From the cell containing the given text, extract its center point as [X, Y] coordinate. 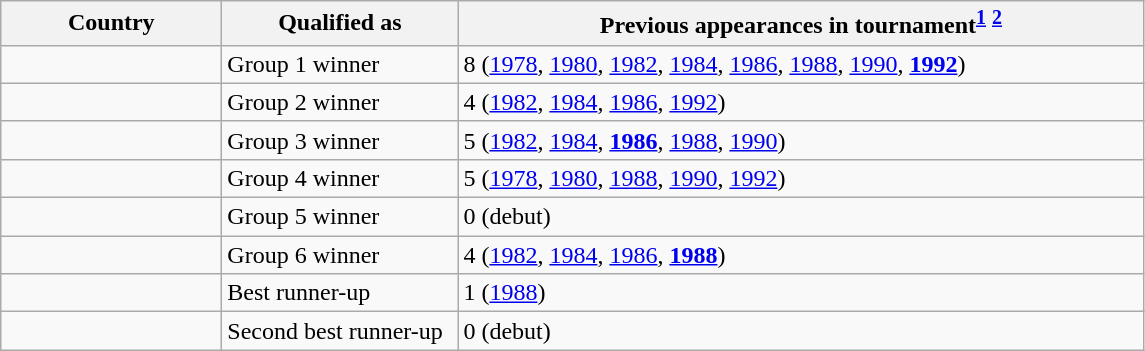
8 (1978, 1980, 1982, 1984, 1986, 1988, 1990, 1992) [801, 64]
Group 6 winner [340, 255]
Group 4 winner [340, 178]
Qualified as [340, 24]
Group 3 winner [340, 140]
4 (1982, 1984, 1986, 1988) [801, 255]
1 (1988) [801, 293]
4 (1982, 1984, 1986, 1992) [801, 102]
Second best runner-up [340, 331]
Previous appearances in tournament1 2 [801, 24]
Group 2 winner [340, 102]
5 (1982, 1984, 1986, 1988, 1990) [801, 140]
Group 1 winner [340, 64]
Group 5 winner [340, 217]
5 (1978, 1980, 1988, 1990, 1992) [801, 178]
Best runner-up [340, 293]
Country [112, 24]
